Return (X, Y) of the center of cell containing provided text 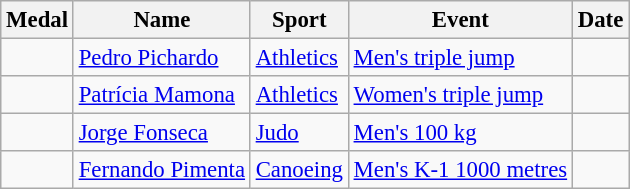
Jorge Fonseca (162, 133)
Pedro Pichardo (162, 58)
Patrícia Mamona (162, 95)
Men's 100 kg (460, 133)
Women's triple jump (460, 95)
Men's K-1 1000 metres (460, 170)
Medal (38, 20)
Date (600, 20)
Men's triple jump (460, 58)
Fernando Pimenta (162, 170)
Name (162, 20)
Canoeing (299, 170)
Event (460, 20)
Judo (299, 133)
Sport (299, 20)
